Search for the cell housing the specified text and yield its (x, y) center coordinate. 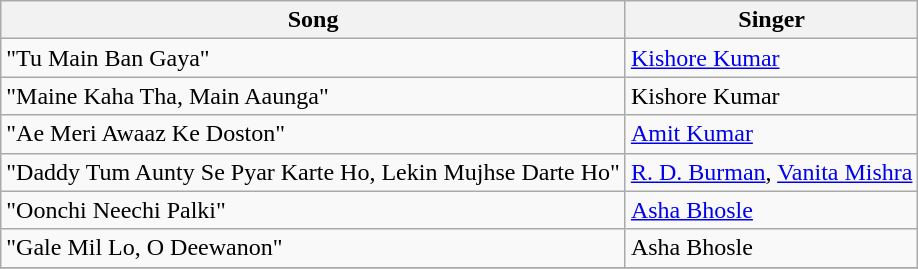
"Maine Kaha Tha, Main Aaunga" (314, 96)
"Daddy Tum Aunty Se Pyar Karte Ho, Lekin Mujhse Darte Ho" (314, 172)
Amit Kumar (772, 134)
"Ae Meri Awaaz Ke Doston" (314, 134)
"Oonchi Neechi Palki" (314, 210)
"Gale Mil Lo, O Deewanon" (314, 248)
Singer (772, 20)
R. D. Burman, Vanita Mishra (772, 172)
Song (314, 20)
"Tu Main Ban Gaya" (314, 58)
